Search for the cell housing the specified text and yield its (x, y) center coordinate. 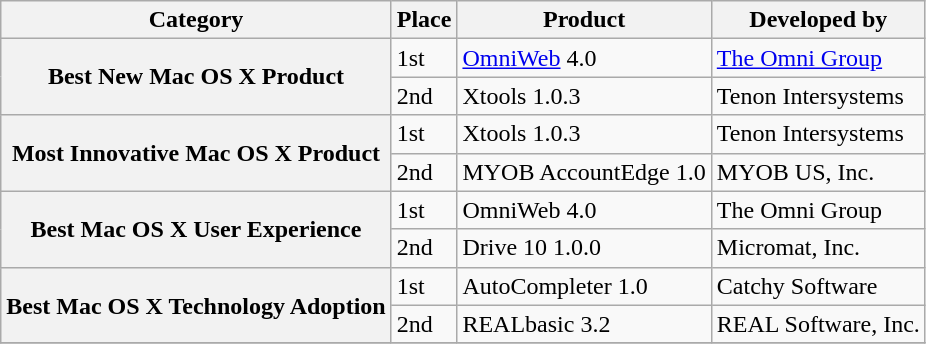
REAL Software, Inc. (818, 324)
Place (424, 20)
Drive 10 1.0.0 (584, 248)
Micromat, Inc. (818, 248)
Category (196, 20)
Product (584, 20)
Developed by (818, 20)
Catchy Software (818, 286)
Best Mac OS X Technology Adoption (196, 305)
Best New Mac OS X Product (196, 77)
MYOB AccountEdge 1.0 (584, 172)
MYOB US, Inc. (818, 172)
Most Innovative Mac OS X Product (196, 153)
Best Mac OS X User Experience (196, 229)
AutoCompleter 1.0 (584, 286)
REALbasic 3.2 (584, 324)
